Capture the cell that displays the provided text and extract its [X, Y] central coordinate. 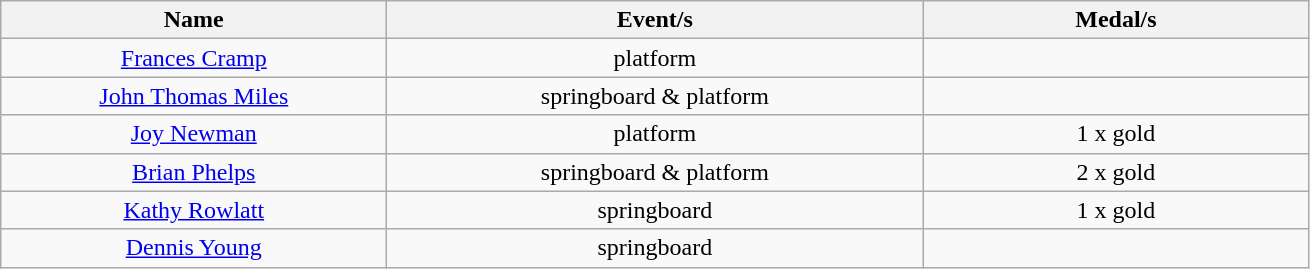
Dennis Young [194, 248]
Joy Newman [194, 134]
Frances Cramp [194, 58]
John Thomas Miles [194, 96]
2 x gold [1116, 172]
Event/s [655, 20]
Brian Phelps [194, 172]
Medal/s [1116, 20]
Kathy Rowlatt [194, 210]
Name [194, 20]
